Provide the [x, y] coordinate of the cell's center where the given text is located.  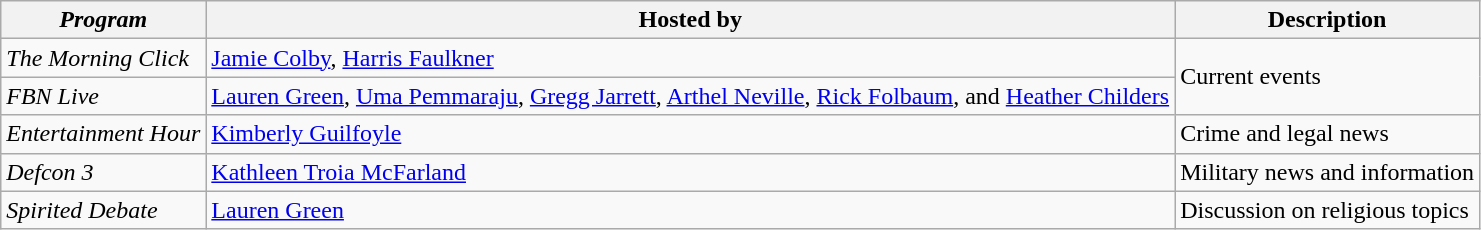
Lauren Green [690, 210]
Discussion on religious topics [1328, 210]
Current events [1328, 77]
Kimberly Guilfoyle [690, 134]
Description [1328, 20]
Program [104, 20]
Spirited Debate [104, 210]
Defcon 3 [104, 172]
Military news and information [1328, 172]
Lauren Green, Uma Pemmaraju, Gregg Jarrett, Arthel Neville, Rick Folbaum, and Heather Childers [690, 96]
Hosted by [690, 20]
The Morning Click [104, 58]
Jamie Colby, Harris Faulkner [690, 58]
Crime and legal news [1328, 134]
FBN Live [104, 96]
Entertainment Hour [104, 134]
Kathleen Troia McFarland [690, 172]
